From the cell containing the given text, extract its center point as (X, Y) coordinate. 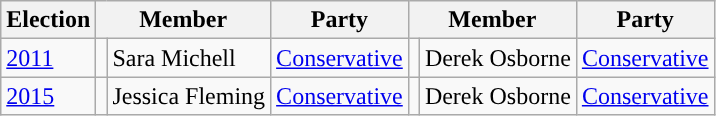
2015 (48, 96)
2011 (48, 58)
Election (48, 20)
Sara Michell (189, 58)
Jessica Fleming (189, 96)
